Search for the cell housing the specified text and yield its [x, y] center coordinate. 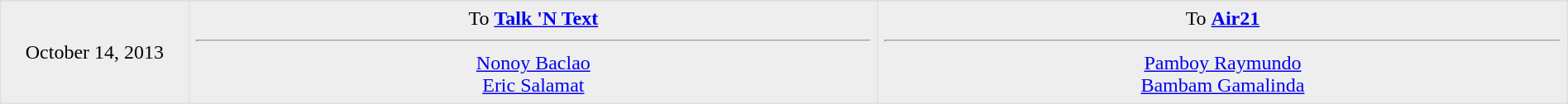
To Air21Pamboy Raymundo Bambam Gamalinda [1223, 52]
To Talk 'N TextNonoy Baclao Eric Salamat [533, 52]
October 14, 2013 [94, 52]
